Find where the given text appears and provide that cell's center as (X, Y) coordinate. 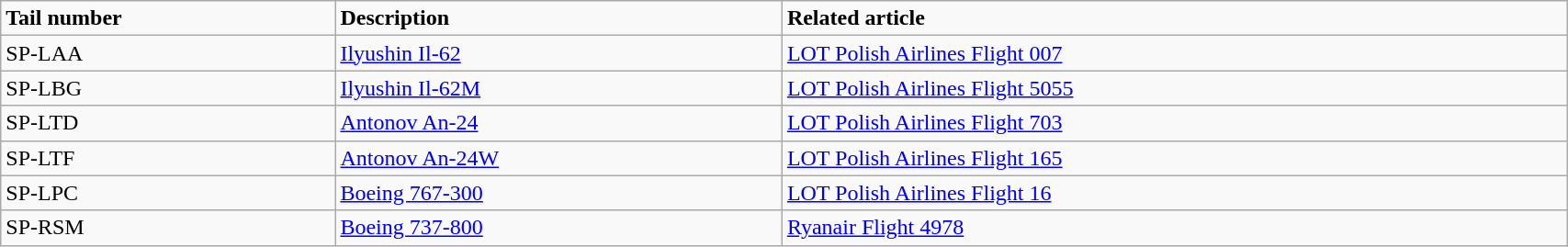
Ryanair Flight 4978 (1174, 228)
LOT Polish Airlines Flight 16 (1174, 193)
SP-LBG (168, 88)
LOT Polish Airlines Flight 165 (1174, 158)
LOT Polish Airlines Flight 703 (1174, 123)
SP-LTD (168, 123)
SP-LPC (168, 193)
Ilyushin Il-62 (558, 53)
LOT Polish Airlines Flight 007 (1174, 53)
Boeing 767-300 (558, 193)
SP-LAA (168, 53)
Related article (1174, 18)
Antonov An-24W (558, 158)
SP-LTF (168, 158)
SP-RSM (168, 228)
Antonov An-24 (558, 123)
Boeing 737-800 (558, 228)
Ilyushin Il-62M (558, 88)
Description (558, 18)
Tail number (168, 18)
LOT Polish Airlines Flight 5055 (1174, 88)
